Find where the given text appears and provide that cell's center as [x, y] coordinate. 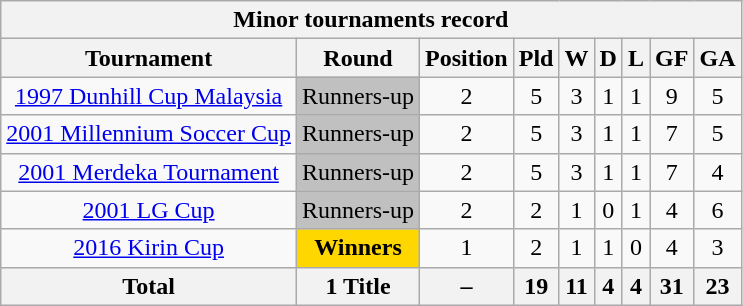
GF [672, 58]
2001 LG Cup [149, 210]
2001 Merdeka Tournament [149, 172]
Pld [536, 58]
1997 Dunhill Cup Malaysia [149, 96]
Tournament [149, 58]
Position [467, 58]
2001 Millennium Soccer Cup [149, 134]
23 [718, 286]
31 [672, 286]
1 Title [358, 286]
Minor tournaments record [371, 20]
L [636, 58]
11 [576, 286]
6 [718, 210]
W [576, 58]
Round [358, 58]
Winners [358, 248]
Total [149, 286]
9 [672, 96]
D [608, 58]
2016 Kirin Cup [149, 248]
– [467, 286]
19 [536, 286]
GA [718, 58]
